Find where the given text appears and provide that cell's center as (X, Y) coordinate. 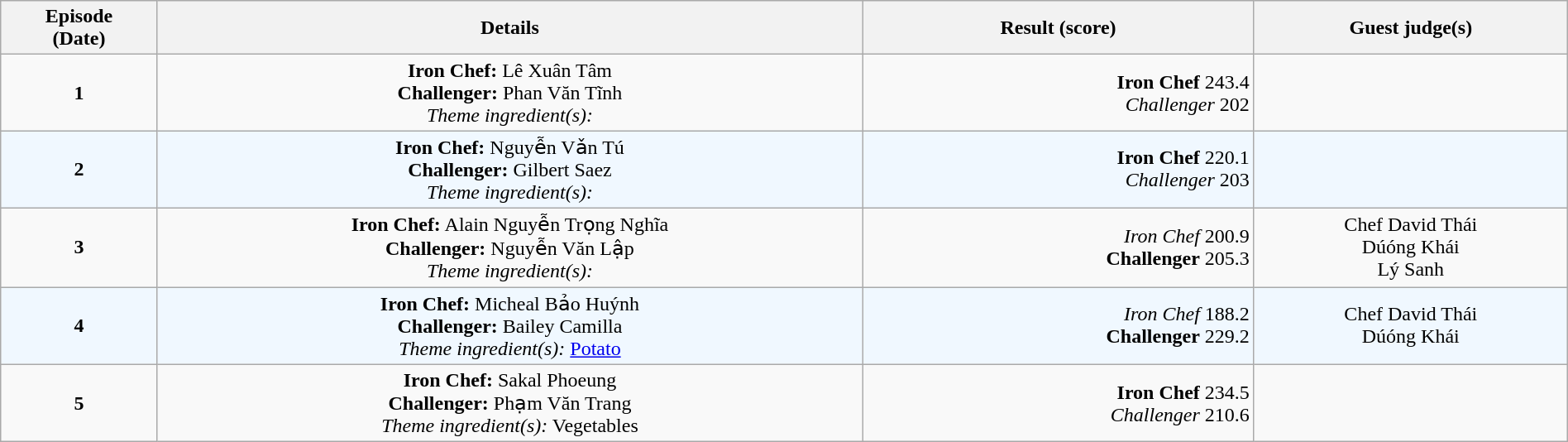
4 (79, 325)
5 (79, 403)
2 (79, 170)
Iron Chef: Nguyễn Vǎn Tú Challenger: Gilbert SaezTheme ingredient(s): (509, 170)
Iron Chef 234.5 Challenger 210.6 (1059, 403)
Iron Chef: Alain Nguyễn Trọng Nghĩa Challenger: Nguyễn Văn Lập Theme ingredient(s): (509, 247)
Iron Chef: Micheal Bảo Huýnh Challenger: Bailey CamillaTheme ingredient(s): Potato (509, 325)
Iron Chef 243.4 Challenger 202 (1059, 93)
3 (79, 247)
Chef David Thái Dúóng Khái (1411, 325)
Details (509, 28)
Episode (Date) (79, 28)
1 (79, 93)
Result (score) (1059, 28)
Iron Chef 200.9 Challenger 205.3 (1059, 247)
Iron Chef 220.1 Challenger 203 (1059, 170)
Guest judge(s) (1411, 28)
Iron Chef: Lê Xuân Tâm Challenger: Phan Văn Tĩnh Theme ingredient(s): (509, 93)
Iron Chef: Sakal Phoeung Challenger: Phạm Văn Trang Theme ingredient(s): Vegetables (509, 403)
Chef David Thái Dúóng Khái Lý Sanh (1411, 247)
Iron Chef 188.2 Challenger 229.2 (1059, 325)
